Extract the [x, y] coordinate from the center of the cell holding the provided text.  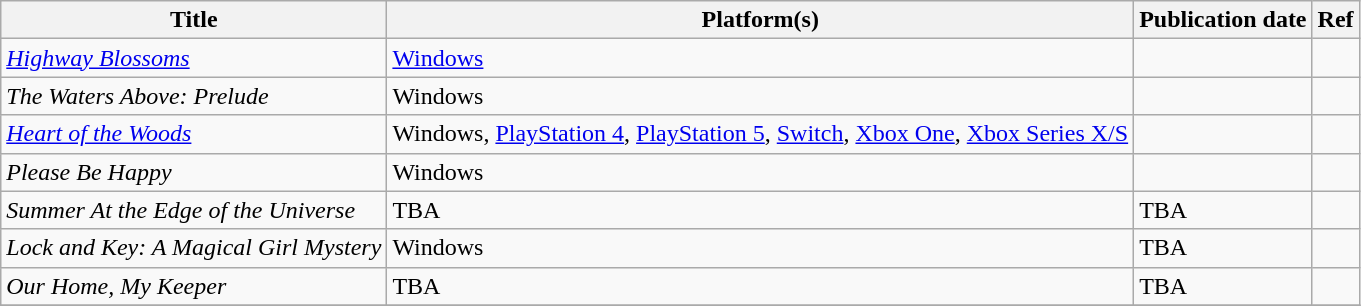
Our Home, My Keeper [194, 286]
Heart of the Woods [194, 134]
Title [194, 20]
Platform(s) [760, 20]
Lock and Key: A Magical Girl Mystery [194, 248]
Highway Blossoms [194, 58]
Please Be Happy [194, 172]
The Waters Above: Prelude [194, 96]
Publication date [1223, 20]
Summer At the Edge of the Universe [194, 210]
Windows, PlayStation 4, PlayStation 5, Switch, Xbox One, Xbox Series X/S [760, 134]
Ref [1336, 20]
